Pinpoint the cell where the given text exists, returning its (x, y) midpoint coordinate. 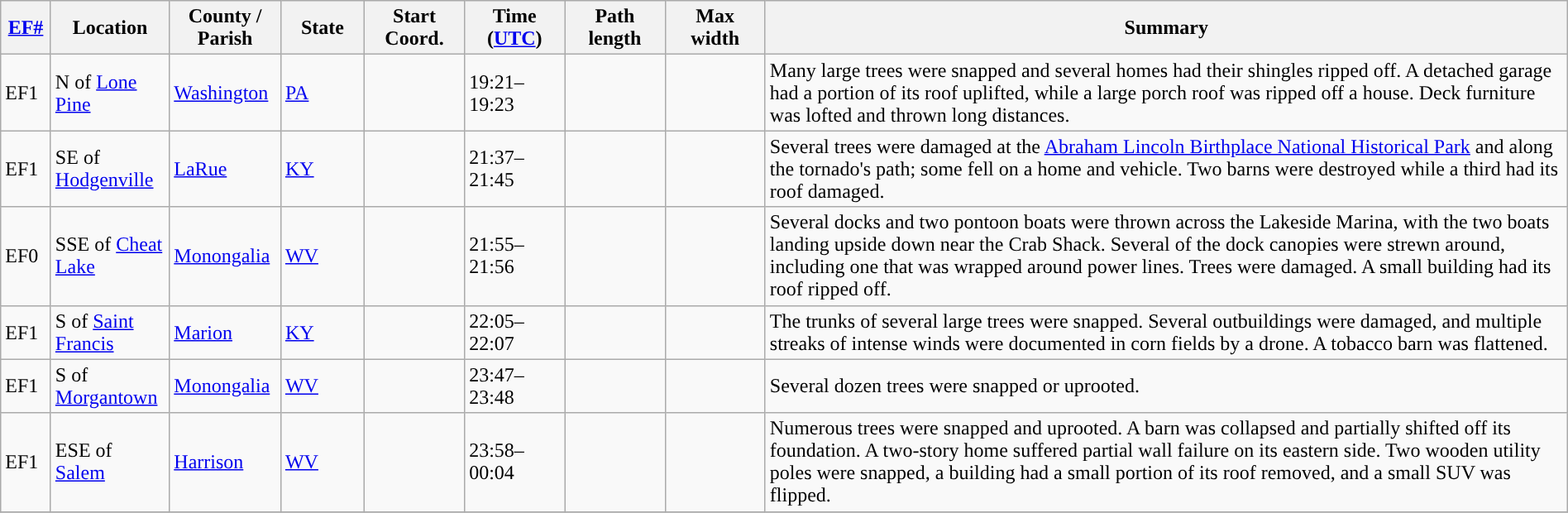
19:21–19:23 (514, 93)
SSE of Cheat Lake (109, 256)
Marion (225, 333)
Harrison (225, 462)
EF# (26, 28)
Several dozen trees were snapped or uprooted. (1166, 386)
LaRue (225, 169)
Path length (615, 28)
S of Morgantown (109, 386)
SE of Hodgenville (109, 169)
Location (109, 28)
23:58–00:04 (514, 462)
Washington (225, 93)
21:37–21:45 (514, 169)
S of Saint Francis (109, 333)
Start Coord. (414, 28)
Max width (715, 28)
Time (UTC) (514, 28)
PA (323, 93)
County / Parish (225, 28)
State (323, 28)
22:05–22:07 (514, 333)
N of Lone Pine (109, 93)
Summary (1166, 28)
EF0 (26, 256)
23:47–23:48 (514, 386)
21:55–21:56 (514, 256)
ESE of Salem (109, 462)
